Scan for the cell matching the given text and deliver its [x, y] coordinate at center. 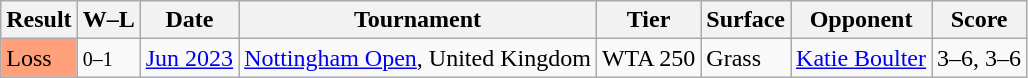
Grass [746, 58]
Surface [746, 20]
W–L [108, 20]
0–1 [108, 58]
Nottingham Open, United Kingdom [418, 58]
Loss [39, 58]
Katie Boulter [862, 58]
WTA 250 [648, 58]
3–6, 3–6 [980, 58]
Jun 2023 [189, 58]
Opponent [862, 20]
Tier [648, 20]
Tournament [418, 20]
Score [980, 20]
Result [39, 20]
Date [189, 20]
